For the text-containing cell, return its midpoint in [x, y] coordinate format. 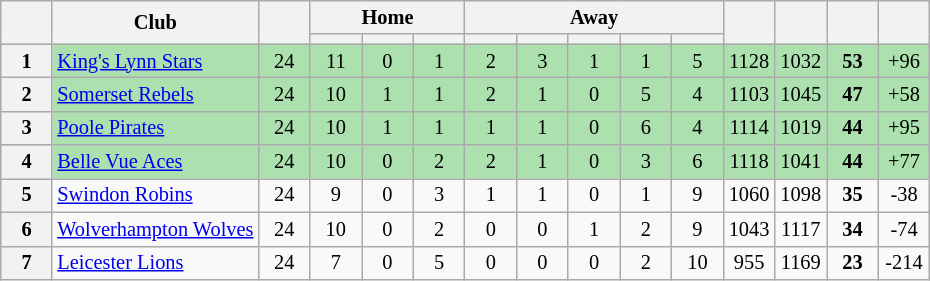
47 [853, 94]
Swindon Robins [155, 195]
955 [749, 263]
+58 [904, 94]
1098 [801, 195]
1117 [801, 229]
34 [853, 229]
Somerset Rebels [155, 94]
1019 [801, 128]
King's Lynn Stars [155, 61]
1045 [801, 94]
Leicester Lions [155, 263]
1041 [801, 162]
-38 [904, 195]
53 [853, 61]
Belle Vue Aces [155, 162]
23 [853, 263]
+77 [904, 162]
1114 [749, 128]
35 [853, 195]
Club [155, 22]
Poole Pirates [155, 128]
Wolverhampton Wolves [155, 229]
Home [388, 17]
1032 [801, 61]
11 [336, 61]
1043 [749, 229]
+95 [904, 128]
1060 [749, 195]
-74 [904, 229]
1128 [749, 61]
1118 [749, 162]
1103 [749, 94]
-214 [904, 263]
Away [594, 17]
1169 [801, 263]
+96 [904, 61]
